For the text-containing cell, return its midpoint in (x, y) coordinate format. 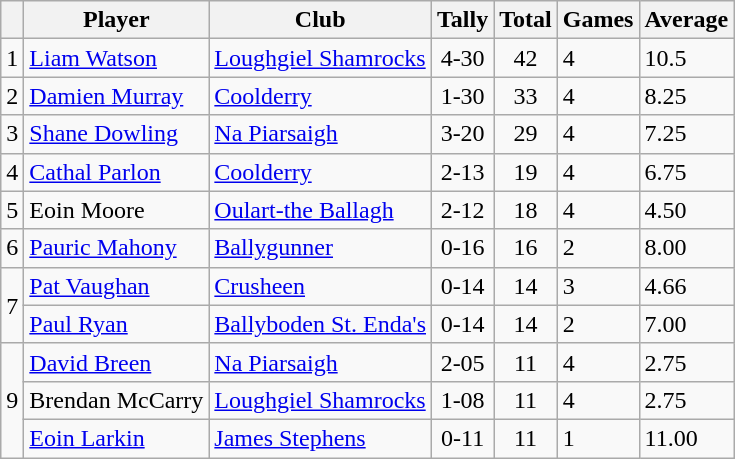
Cathal Parlon (116, 172)
5 (12, 210)
Pauric Mahony (116, 248)
2-05 (463, 362)
6 (12, 248)
Player (116, 20)
9 (12, 400)
18 (526, 210)
8.00 (686, 248)
Games (598, 20)
Crusheen (320, 286)
Ballygunner (320, 248)
Liam Watson (116, 58)
1-08 (463, 400)
2-13 (463, 172)
Eoin Larkin (116, 438)
Oulart-the Ballagh (320, 210)
Tally (463, 20)
11.00 (686, 438)
0-11 (463, 438)
Ballyboden St. Enda's (320, 324)
3-20 (463, 134)
19 (526, 172)
7.00 (686, 324)
Paul Ryan (116, 324)
Damien Murray (116, 96)
33 (526, 96)
7 (12, 305)
Eoin Moore (116, 210)
29 (526, 134)
4.66 (686, 286)
1-30 (463, 96)
6.75 (686, 172)
Average (686, 20)
4-30 (463, 58)
Brendan McCarry (116, 400)
Total (526, 20)
Pat Vaughan (116, 286)
7.25 (686, 134)
James Stephens (320, 438)
2-12 (463, 210)
David Breen (116, 362)
10.5 (686, 58)
0-16 (463, 248)
16 (526, 248)
8.25 (686, 96)
Shane Dowling (116, 134)
Club (320, 20)
4.50 (686, 210)
42 (526, 58)
